Detect which cell encompasses the target text, then output its (x, y) center coordinate. 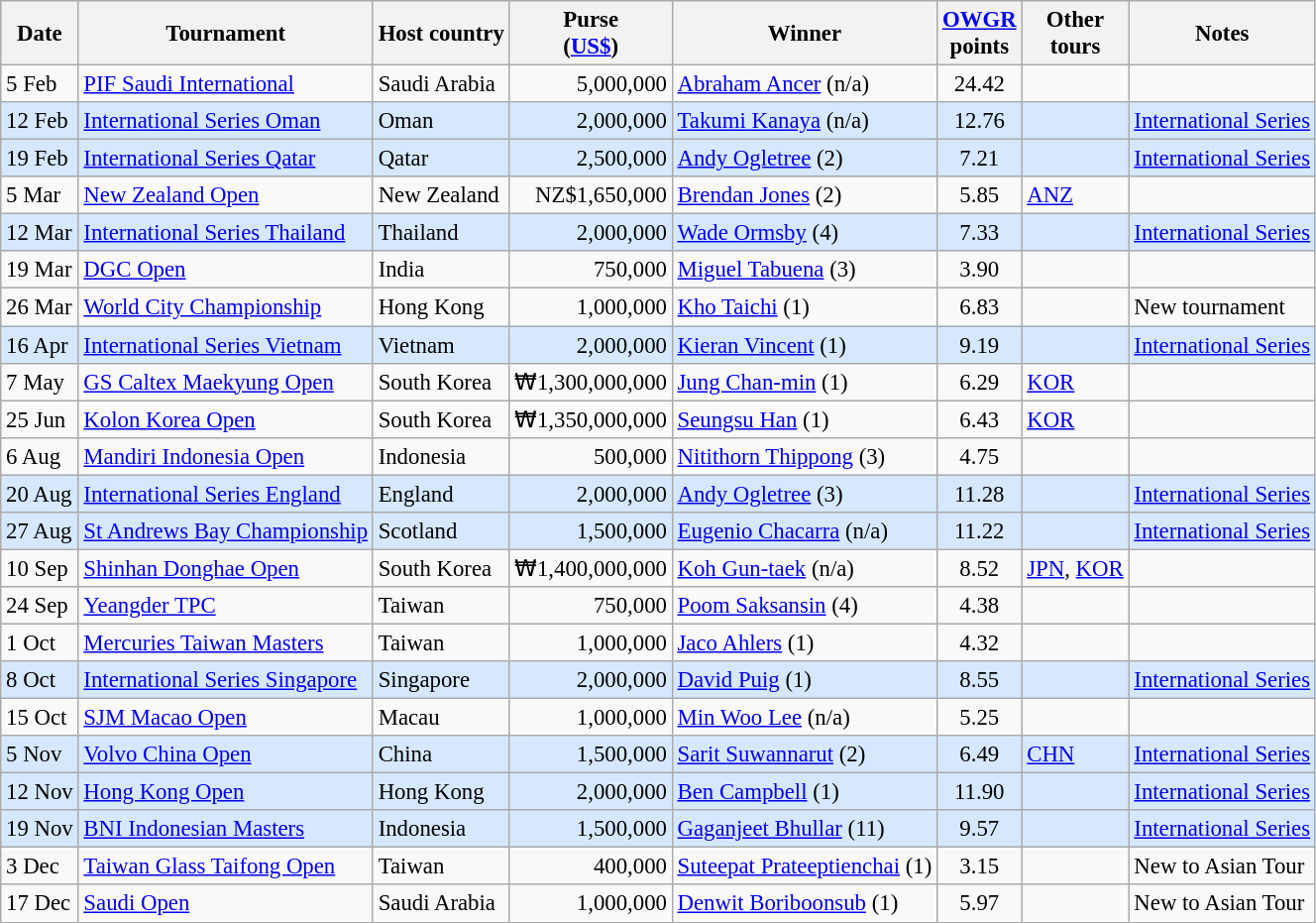
Koh Gun-taek (n/a) (805, 568)
Othertours (1075, 34)
Ben Campbell (1) (805, 792)
12.76 (979, 121)
8.55 (979, 680)
Host country (441, 34)
12 Mar (40, 233)
₩1,300,000,000 (591, 382)
9.57 (979, 829)
Macau (441, 718)
Yeangder TPC (226, 606)
Jaco Ahlers (1) (805, 642)
David Puig (1) (805, 680)
7.33 (979, 233)
OWGRpoints (979, 34)
19 Mar (40, 271)
5,000,000 (591, 84)
1 Oct (40, 642)
3 Dec (40, 866)
5 Feb (40, 84)
Date (40, 34)
26 Mar (40, 307)
6.43 (979, 419)
6 Aug (40, 456)
GS Caltex Maekyung Open (226, 382)
Vietnam (441, 345)
Poom Saksansin (4) (805, 606)
Takumi Kanaya (n/a) (805, 121)
6.83 (979, 307)
11.22 (979, 531)
16 Apr (40, 345)
27 Aug (40, 531)
5.97 (979, 904)
New Zealand Open (226, 195)
St Andrews Bay Championship (226, 531)
International Series Qatar (226, 159)
Oman (441, 121)
Min Woo Lee (n/a) (805, 718)
Andy Ogletree (3) (805, 494)
Tournament (226, 34)
400,000 (591, 866)
12 Nov (40, 792)
₩1,350,000,000 (591, 419)
3.15 (979, 866)
Andy Ogletree (2) (805, 159)
India (441, 271)
11.28 (979, 494)
19 Nov (40, 829)
Eugenio Chacarra (n/a) (805, 531)
Winner (805, 34)
Seungsu Han (1) (805, 419)
Kieran Vincent (1) (805, 345)
Abraham Ancer (n/a) (805, 84)
China (441, 754)
15 Oct (40, 718)
10 Sep (40, 568)
International Series Oman (226, 121)
6.29 (979, 382)
Thailand (441, 233)
20 Aug (40, 494)
9.19 (979, 345)
Kho Taichi (1) (805, 307)
5.85 (979, 195)
Volvo China Open (226, 754)
7.21 (979, 159)
BNI Indonesian Masters (226, 829)
Qatar (441, 159)
5 Nov (40, 754)
International Series Vietnam (226, 345)
PIF Saudi International (226, 84)
Denwit Boriboonsub (1) (805, 904)
Singapore (441, 680)
4.38 (979, 606)
24.42 (979, 84)
Shinhan Donghae Open (226, 568)
DGC Open (226, 271)
Suteepat Prateeptienchai (1) (805, 866)
England (441, 494)
11.90 (979, 792)
25 Jun (40, 419)
6.49 (979, 754)
3.90 (979, 271)
8.52 (979, 568)
Nitithorn Thippong (3) (805, 456)
24 Sep (40, 606)
International Series Thailand (226, 233)
SJM Macao Open (226, 718)
5 Mar (40, 195)
International Series Singapore (226, 680)
New Zealand (441, 195)
Kolon Korea Open (226, 419)
Miguel Tabuena (3) (805, 271)
Mercuries Taiwan Masters (226, 642)
CHN (1075, 754)
12 Feb (40, 121)
Taiwan Glass Taifong Open (226, 866)
Purse(US$) (591, 34)
World City Championship (226, 307)
International Series England (226, 494)
Saudi Open (226, 904)
Notes (1222, 34)
New tournament (1222, 307)
JPN, KOR (1075, 568)
Mandiri Indonesia Open (226, 456)
Wade Ormsby (4) (805, 233)
500,000 (591, 456)
17 Dec (40, 904)
Scotland (441, 531)
8 Oct (40, 680)
Gaganjeet Bhullar (11) (805, 829)
4.75 (979, 456)
Sarit Suwannarut (2) (805, 754)
ANZ (1075, 195)
7 May (40, 382)
19 Feb (40, 159)
Brendan Jones (2) (805, 195)
4.32 (979, 642)
5.25 (979, 718)
Jung Chan-min (1) (805, 382)
NZ$1,650,000 (591, 195)
2,500,000 (591, 159)
₩1,400,000,000 (591, 568)
Hong Kong Open (226, 792)
